Capture the cell that displays the provided text and extract its [X, Y] central coordinate. 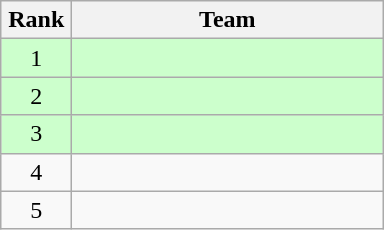
1 [36, 58]
Rank [36, 20]
2 [36, 96]
Team [228, 20]
4 [36, 172]
3 [36, 134]
5 [36, 210]
